From the cell containing the given text, extract its center point as (X, Y) coordinate. 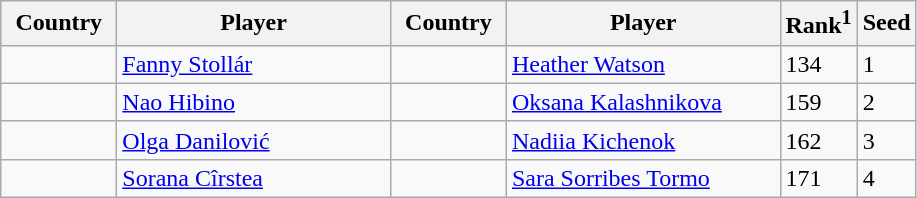
Nao Hibino (254, 102)
Oksana Kalashnikova (643, 102)
2 (886, 102)
Olga Danilović (254, 140)
4 (886, 178)
Sara Sorribes Tormo (643, 178)
134 (818, 64)
159 (818, 102)
3 (886, 140)
Rank1 (818, 24)
Sorana Cîrstea (254, 178)
Fanny Stollár (254, 64)
1 (886, 64)
Heather Watson (643, 64)
171 (818, 178)
Nadiia Kichenok (643, 140)
Seed (886, 24)
162 (818, 140)
